Pinpoint the cell where the given text exists, returning its (X, Y) midpoint coordinate. 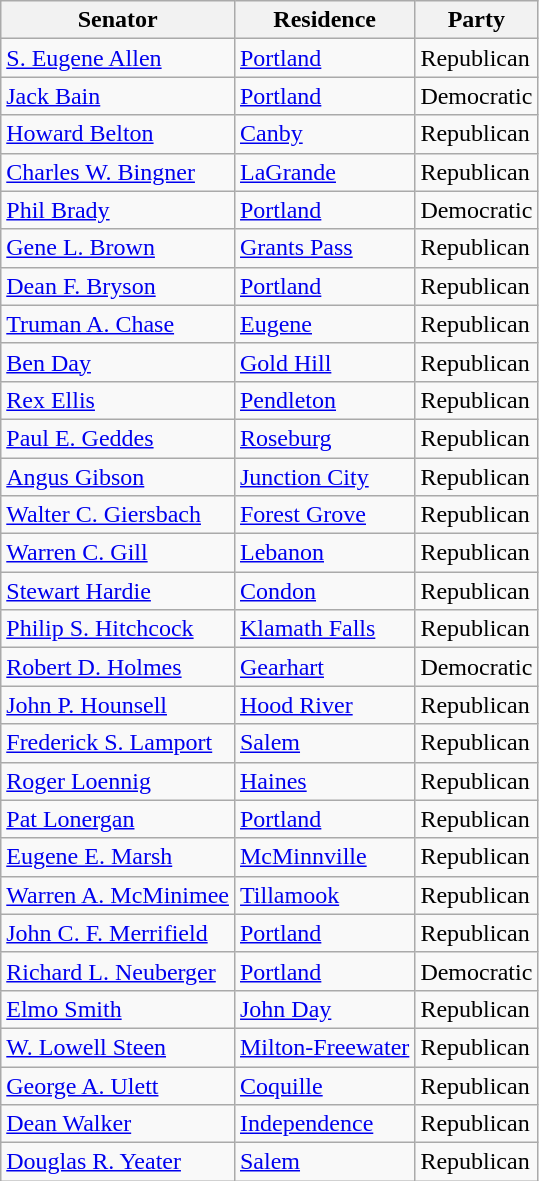
Warren C. Gill (118, 553)
Rex Ellis (118, 400)
Residence (324, 20)
Condon (324, 591)
Haines (324, 781)
W. Lowell Steen (118, 1047)
Forest Grove (324, 515)
Coquille (324, 1085)
Eugene (324, 324)
Stewart Hardie (118, 591)
Howard Belton (118, 134)
Klamath Falls (324, 629)
Senator (118, 20)
Warren A. McMinimee (118, 895)
Eugene E. Marsh (118, 857)
Jack Bain (118, 96)
John P. Hounsell (118, 705)
John Day (324, 1009)
LaGrande (324, 172)
Pendleton (324, 400)
Junction City (324, 477)
Roger Loennig (118, 781)
George A. Ulett (118, 1085)
Gene L. Brown (118, 248)
Walter C. Giersbach (118, 515)
Independence (324, 1124)
Canby (324, 134)
Dean Walker (118, 1124)
John C. F. Merrifield (118, 933)
Paul E. Geddes (118, 438)
Phil Brady (118, 210)
Douglas R. Yeater (118, 1162)
Milton-Freewater (324, 1047)
Robert D. Holmes (118, 667)
Roseburg (324, 438)
Truman A. Chase (118, 324)
Philip S. Hitchcock (118, 629)
Gold Hill (324, 362)
Angus Gibson (118, 477)
Elmo Smith (118, 1009)
Charles W. Bingner (118, 172)
Richard L. Neuberger (118, 971)
Grants Pass (324, 248)
Ben Day (118, 362)
Pat Lonergan (118, 819)
Lebanon (324, 553)
Gearhart (324, 667)
S. Eugene Allen (118, 58)
McMinnville (324, 857)
Party (476, 20)
Frederick S. Lamport (118, 743)
Dean F. Bryson (118, 286)
Hood River (324, 705)
Tillamook (324, 895)
